Provide the [x, y] coordinate of the cell's center where the given text is located.  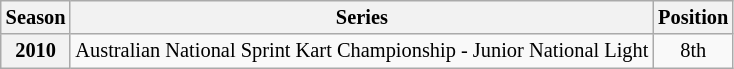
Position [693, 17]
Australian National Sprint Kart Championship - Junior National Light [362, 51]
8th [693, 51]
Series [362, 17]
Season [36, 17]
2010 [36, 51]
